Identify which cell holds the provided text, then report its (x, y) central coordinate. 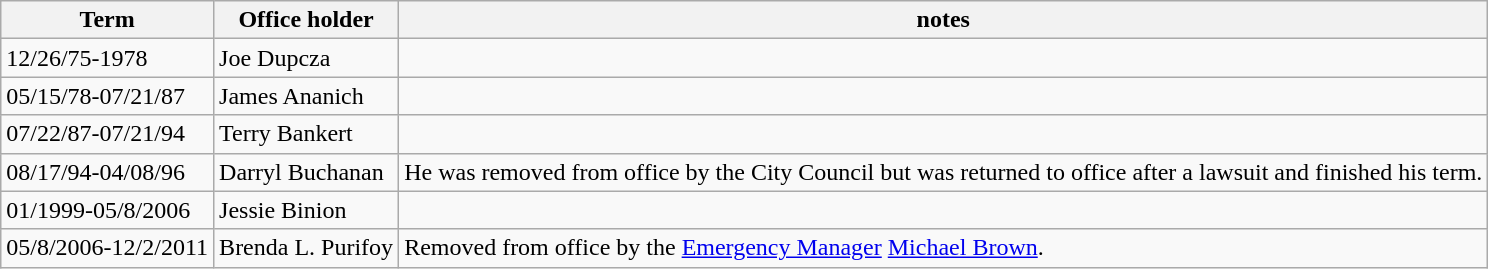
notes (944, 20)
James Ananich (306, 96)
Office holder (306, 20)
Term (108, 20)
05/8/2006-12/2/2011 (108, 248)
08/17/94-04/08/96 (108, 172)
He was removed from office by the City Council but was returned to office after a lawsuit and finished his term. (944, 172)
12/26/75-1978 (108, 58)
Removed from office by the Emergency Manager Michael Brown. (944, 248)
05/15/78-07/21/87 (108, 96)
Darryl Buchanan (306, 172)
01/1999-05/8/2006 (108, 210)
07/22/87-07/21/94 (108, 134)
Jessie Binion (306, 210)
Joe Dupcza (306, 58)
Terry Bankert (306, 134)
Brenda L. Purifoy (306, 248)
